Determine the [x, y] coordinate at the center of the cell enclosing the given text.  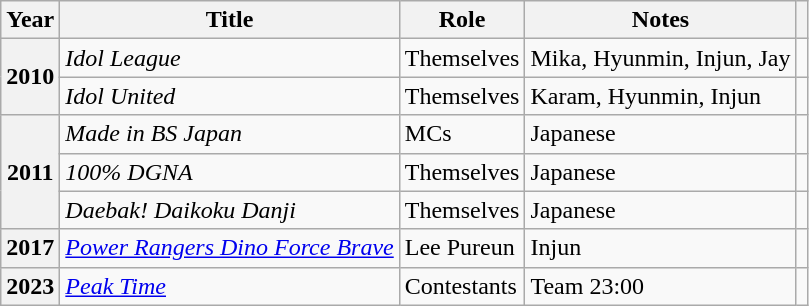
Mika, Hyunmin, Injun, Jay [660, 58]
Injun [660, 248]
Contestants [462, 286]
2017 [30, 248]
2011 [30, 172]
Karam, Hyunmin, Injun [660, 96]
Peak Time [230, 286]
Made in BS Japan [230, 134]
Lee Pureun [462, 248]
2010 [30, 77]
MCs [462, 134]
Role [462, 20]
Daebak! Daikoku Danji [230, 210]
Power Rangers Dino Force Brave [230, 248]
Title [230, 20]
2023 [30, 286]
Year [30, 20]
Notes [660, 20]
100% DGNA [230, 172]
Idol League [230, 58]
Idol United [230, 96]
Team 23:00 [660, 286]
